Find where the given text appears and provide that cell's center as (x, y) coordinate. 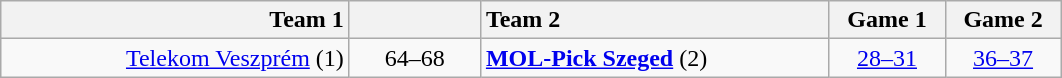
36–37 (1003, 58)
Team 1 (176, 20)
28–31 (887, 58)
Team 2 (654, 20)
Game 2 (1003, 20)
Game 1 (887, 20)
Telekom Veszprém (1) (176, 58)
64–68 (414, 58)
MOL-Pick Szeged (2) (654, 58)
